Return the (X, Y) coordinate for the center point of the cell that contains the specified text.  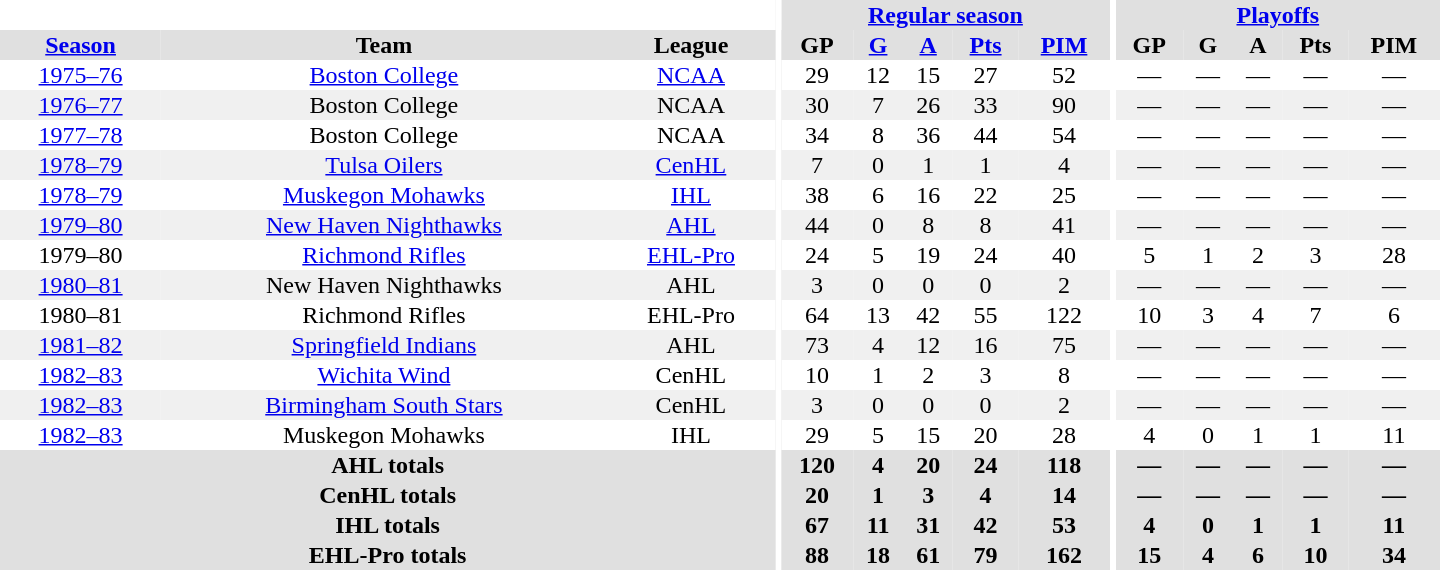
64 (817, 315)
118 (1064, 465)
73 (817, 345)
55 (986, 315)
14 (1064, 495)
120 (817, 465)
22 (986, 195)
Springfield Indians (384, 345)
53 (1064, 525)
Playoffs (1278, 15)
33 (986, 105)
IHL totals (388, 525)
31 (928, 525)
30 (817, 105)
26 (928, 105)
61 (928, 555)
CenHL totals (388, 495)
41 (1064, 225)
38 (817, 195)
90 (1064, 105)
Season (80, 45)
54 (1064, 135)
EHL-Pro totals (388, 555)
79 (986, 555)
Regular season (946, 15)
League (692, 45)
36 (928, 135)
27 (986, 75)
1981–82 (80, 345)
Team (384, 45)
67 (817, 525)
75 (1064, 345)
Tulsa Oilers (384, 165)
19 (928, 255)
52 (1064, 75)
13 (878, 315)
Birmingham South Stars (384, 405)
18 (878, 555)
88 (817, 555)
AHL totals (388, 465)
1977–78 (80, 135)
Wichita Wind (384, 375)
25 (1064, 195)
1976–77 (80, 105)
162 (1064, 555)
40 (1064, 255)
1975–76 (80, 75)
122 (1064, 315)
